From the cell containing the given text, extract its center point as [X, Y] coordinate. 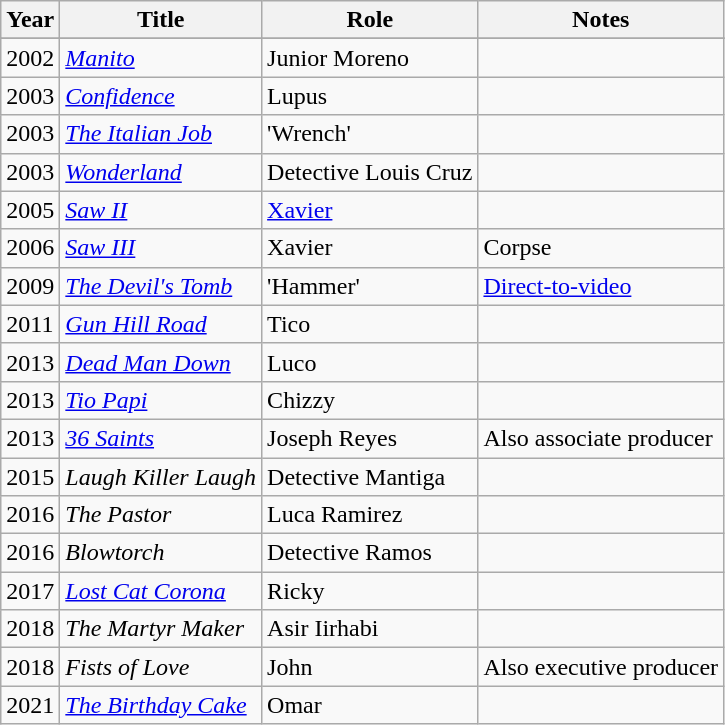
'Hammer' [370, 286]
2017 [30, 591]
The Italian Job [161, 134]
Saw II [161, 210]
2005 [30, 210]
Corpse [601, 248]
Also executive producer [601, 667]
Asir Iirhabi [370, 629]
Manito [161, 58]
Ricky [370, 591]
Lupus [370, 96]
Detective Mantiga [370, 477]
The Birthday Cake [161, 705]
Detective Louis Cruz [370, 172]
Joseph Reyes [370, 438]
Chizzy [370, 400]
Detective Ramos [370, 553]
Role [370, 20]
Tio Papi [161, 400]
2011 [30, 324]
Year [30, 20]
Omar [370, 705]
Blowtorch [161, 553]
Title [161, 20]
36 Saints [161, 438]
2006 [30, 248]
Fists of Love [161, 667]
2015 [30, 477]
Dead Man Down [161, 362]
John [370, 667]
Notes [601, 20]
The Pastor [161, 515]
Direct-to-video [601, 286]
Confidence [161, 96]
Wonderland [161, 172]
Saw III [161, 248]
2009 [30, 286]
Laugh Killer Laugh [161, 477]
Gun Hill Road [161, 324]
The Devil's Tomb [161, 286]
2002 [30, 58]
Tico [370, 324]
Luca Ramirez [370, 515]
Also associate producer [601, 438]
Junior Moreno [370, 58]
2021 [30, 705]
Lost Cat Corona [161, 591]
Luco [370, 362]
'Wrench' [370, 134]
The Martyr Maker [161, 629]
